Search for the cell housing the specified text and yield its (X, Y) center coordinate. 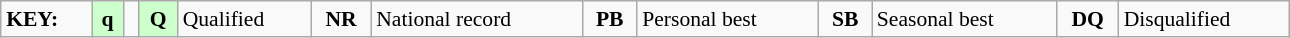
Q (158, 19)
Qualified (244, 19)
DQ (1088, 19)
q (108, 19)
SB (846, 19)
KEY: (46, 19)
NR (341, 19)
Personal best (728, 19)
Seasonal best (964, 19)
Disqualified (1204, 19)
PB (610, 19)
National record (476, 19)
